Extract the (x, y) coordinate from the center of the cell holding the provided text.  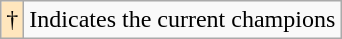
Indicates the current champions (182, 20)
† (12, 20)
